Determine the [x, y] coordinate at the center of the cell enclosing the given text.  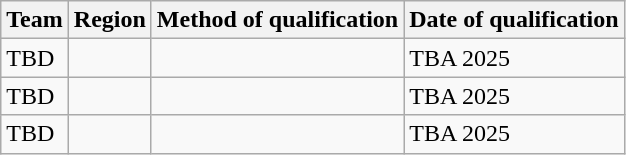
Method of qualification [277, 20]
Team [35, 20]
Region [110, 20]
Date of qualification [514, 20]
